Provide the (X, Y) coordinate of the cell's center where the given text is located.  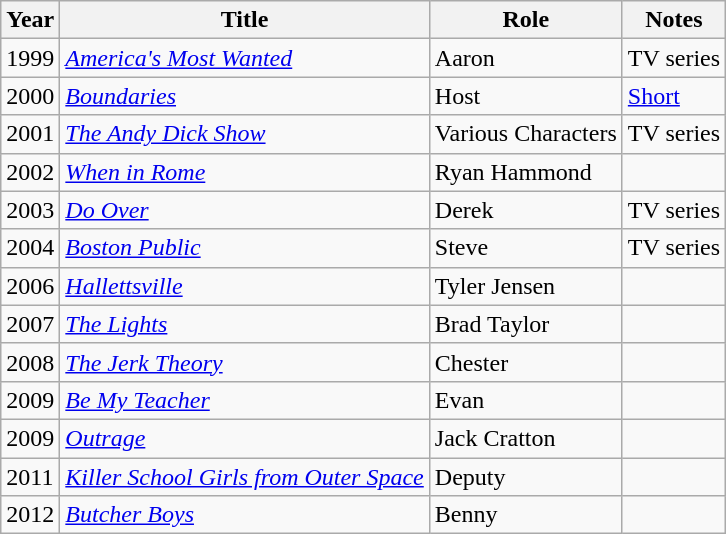
When in Rome (244, 172)
The Andy Dick Show (244, 134)
Boston Public (244, 248)
2002 (30, 172)
Tyler Jensen (526, 286)
Benny (526, 515)
Host (526, 96)
Jack Cratton (526, 438)
Hallettsville (244, 286)
Brad Taylor (526, 324)
2012 (30, 515)
Aaron (526, 58)
2011 (30, 477)
Title (244, 20)
The Jerk Theory (244, 362)
Be My Teacher (244, 400)
Do Over (244, 210)
The Lights (244, 324)
Year (30, 20)
Role (526, 20)
2007 (30, 324)
Evan (526, 400)
1999 (30, 58)
Various Characters (526, 134)
2008 (30, 362)
2004 (30, 248)
Steve (526, 248)
Derek (526, 210)
Notes (674, 20)
Boundaries (244, 96)
Deputy (526, 477)
2001 (30, 134)
Chester (526, 362)
2006 (30, 286)
Ryan Hammond (526, 172)
Short (674, 96)
Butcher Boys (244, 515)
America's Most Wanted (244, 58)
Killer School Girls from Outer Space (244, 477)
Outrage (244, 438)
2003 (30, 210)
2000 (30, 96)
